From the cell containing the given text, extract its center point as [X, Y] coordinate. 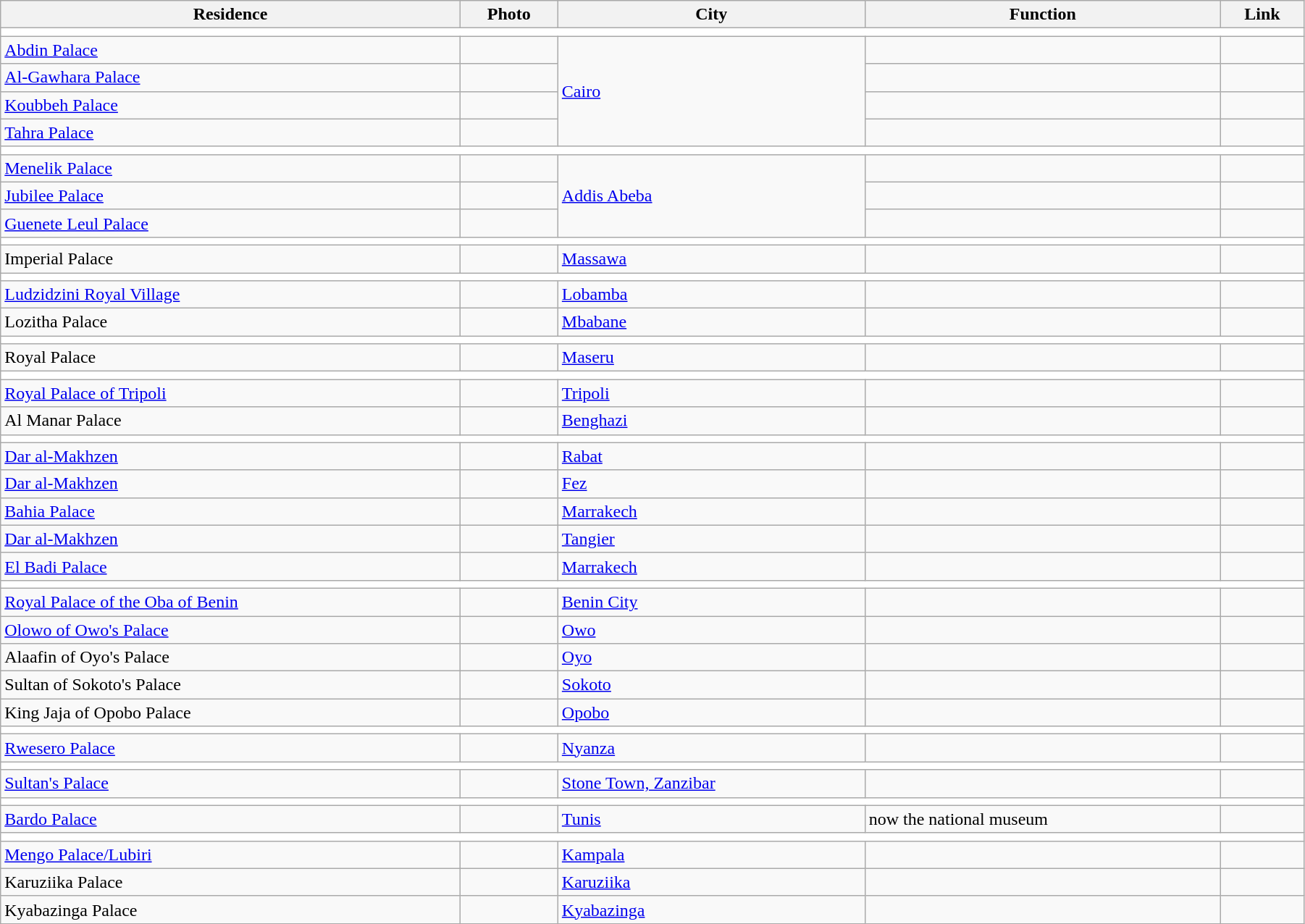
Royal Palace [230, 358]
Benin City [711, 602]
Olowo of Owo's Palace [230, 629]
Opobo [711, 713]
Menelik Palace [230, 168]
Alaafin of Oyo's Palace [230, 658]
Royal Palace of the Oba of Benin [230, 602]
Rabat [711, 456]
Tripoli [711, 393]
Benghazi [711, 421]
King Jaja of Opobo Palace [230, 713]
Karuziika [711, 882]
Owo [711, 629]
Residence [230, 14]
Massawa [711, 259]
Nyanza [711, 748]
now the national museum [1043, 819]
Mengo Palace/Lubiri [230, 854]
Al-Gawhara Palace [230, 77]
Link [1262, 14]
Rwesero Palace [230, 748]
Kampala [711, 854]
Lozitha Palace [230, 322]
Oyo [711, 658]
Tunis [711, 819]
Al Manar Palace [230, 421]
Addis Abeba [711, 196]
Sokoto [711, 685]
Tangier [711, 539]
Jubilee Palace [230, 196]
Function [1043, 14]
Koubbeh Palace [230, 105]
Abdin Palace [230, 50]
Bardo Palace [230, 819]
Maseru [711, 358]
Kyabazinga [711, 910]
Royal Palace of Tripoli [230, 393]
Fez [711, 484]
Photo [508, 14]
Cairo [711, 91]
Karuziika Palace [230, 882]
Bahia Palace [230, 511]
Guenete Leul Palace [230, 223]
Tahra Palace [230, 133]
Kyabazinga Palace [230, 910]
Sultan of Sokoto's Palace [230, 685]
Sultan's Palace [230, 784]
Imperial Palace [230, 259]
El Badi Palace [230, 566]
City [711, 14]
Ludzidzini Royal Village [230, 295]
Stone Town, Zanzibar [711, 784]
Lobamba [711, 295]
Mbabane [711, 322]
